Output the (x, y) coordinate of the center of the cell containing the given text.  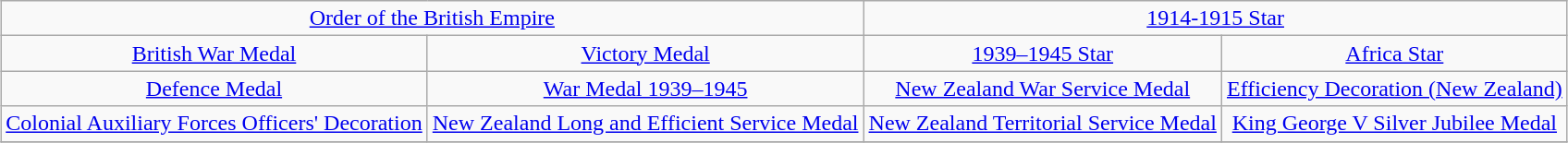
Order of the British Empire (433, 18)
War Medal 1939–1945 (645, 89)
New Zealand Long and Efficient Service Medal (645, 124)
Efficiency Decoration (New Zealand) (1394, 89)
New Zealand Territorial Service Medal (1043, 124)
Defence Medal (214, 89)
King George V Silver Jubilee Medal (1394, 124)
Colonial Auxiliary Forces Officers' Decoration (214, 124)
British War Medal (214, 54)
Victory Medal (645, 54)
1914-1915 Star (1215, 18)
1939–1945 Star (1043, 54)
New Zealand War Service Medal (1043, 89)
Africa Star (1394, 54)
